Output the [X, Y] coordinate of the center of the cell containing the given text.  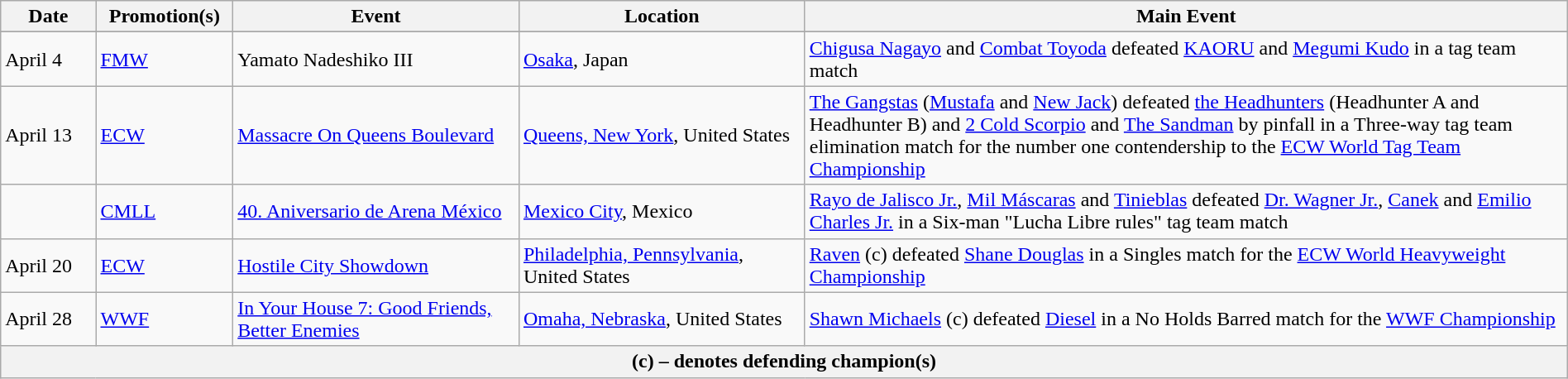
April 4 [48, 60]
WWF [165, 319]
40. Aniversario de Arena México [376, 212]
Event [376, 17]
Philadelphia, Pennsylvania, United States [662, 265]
Raven (c) defeated Shane Douglas in a Singles match for the ECW World Heavyweight Championship [1186, 265]
Mexico City, Mexico [662, 212]
April 13 [48, 136]
Rayo de Jalisco Jr., Mil Máscaras and Tinieblas defeated Dr. Wagner Jr., Canek and Emilio Charles Jr. in a Six-man "Lucha Libre rules" tag team match [1186, 212]
April 28 [48, 319]
Main Event [1186, 17]
FMW [165, 60]
Omaha, Nebraska, United States [662, 319]
Promotion(s) [165, 17]
In Your House 7: Good Friends, Better Enemies [376, 319]
Hostile City Showdown [376, 265]
April 20 [48, 265]
Date [48, 17]
Location [662, 17]
Massacre On Queens Boulevard [376, 136]
(c) – denotes defending champion(s) [784, 362]
Osaka, Japan [662, 60]
Shawn Michaels (c) defeated Diesel in a No Holds Barred match for the WWF Championship [1186, 319]
Queens, New York, United States [662, 136]
Yamato Nadeshiko III [376, 60]
CMLL [165, 212]
Chigusa Nagayo and Combat Toyoda defeated KAORU and Megumi Kudo in a tag team match [1186, 60]
